Detect which cell encompasses the target text, then output its [X, Y] center coordinate. 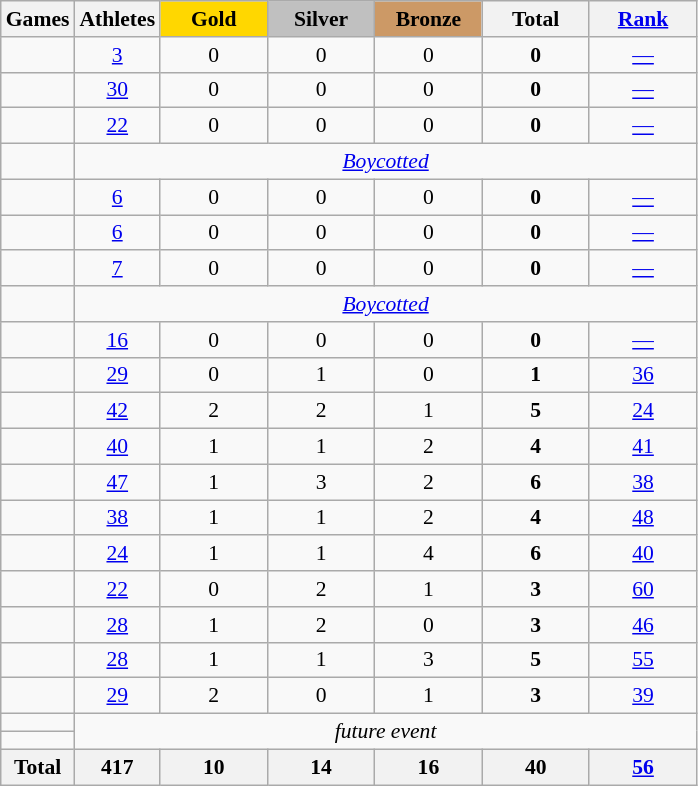
47 [117, 482]
Athletes [117, 19]
7 [117, 269]
46 [642, 625]
Bronze [428, 19]
30 [117, 90]
Games [38, 19]
56 [642, 767]
36 [642, 375]
39 [642, 696]
Rank [642, 19]
14 [320, 767]
Gold [214, 19]
41 [642, 447]
Silver [320, 19]
48 [642, 518]
10 [214, 767]
55 [642, 660]
417 [117, 767]
future event [385, 732]
60 [642, 589]
42 [117, 411]
